Return the [X, Y] coordinate for the center point of the cell that contains the specified text.  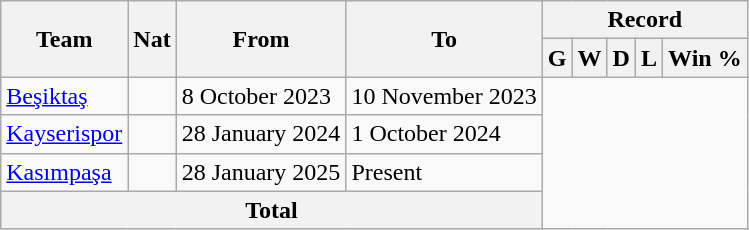
Total [272, 210]
28 January 2025 [261, 172]
1 October 2024 [444, 134]
L [648, 58]
To [444, 39]
8 October 2023 [261, 96]
W [590, 58]
From [261, 39]
Team [64, 39]
Present [444, 172]
Kasımpaşa [64, 172]
Beşiktaş [64, 96]
10 November 2023 [444, 96]
Kayserispor [64, 134]
Win % [706, 58]
Record [644, 20]
Nat [152, 39]
28 January 2024 [261, 134]
D [621, 58]
G [557, 58]
